Locate the cell with the specified text and output its [X, Y] center coordinate. 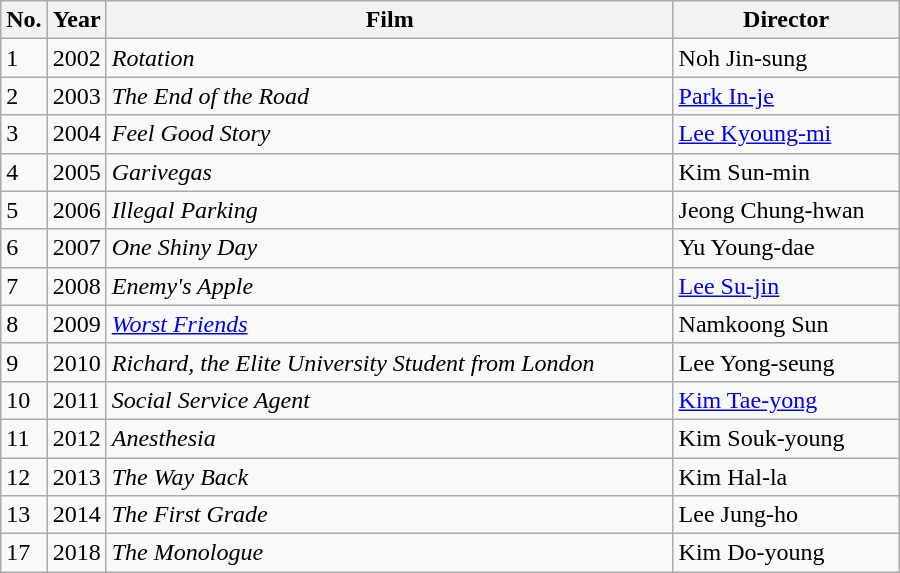
2007 [76, 248]
17 [24, 553]
Worst Friends [390, 324]
9 [24, 362]
2004 [76, 134]
Anesthesia [390, 438]
Social Service Agent [390, 400]
2011 [76, 400]
Feel Good Story [390, 134]
12 [24, 477]
Lee Kyoung-mi [786, 134]
2008 [76, 286]
One Shiny Day [390, 248]
Noh Jin-sung [786, 58]
1 [24, 58]
Kim Sun-min [786, 172]
Kim Tae-yong [786, 400]
The First Grade [390, 515]
Garivegas [390, 172]
No. [24, 20]
Yu Young-dae [786, 248]
2005 [76, 172]
13 [24, 515]
5 [24, 210]
6 [24, 248]
Namkoong Sun [786, 324]
The End of the Road [390, 96]
Lee Jung-ho [786, 515]
Rotation [390, 58]
Jeong Chung-hwan [786, 210]
2010 [76, 362]
The Monologue [390, 553]
2018 [76, 553]
2013 [76, 477]
Park In-je [786, 96]
Film [390, 20]
Illegal Parking [390, 210]
2002 [76, 58]
Kim Souk-young [786, 438]
Year [76, 20]
11 [24, 438]
10 [24, 400]
Lee Su-jin [786, 286]
2009 [76, 324]
Kim Do-young [786, 553]
Director [786, 20]
2003 [76, 96]
7 [24, 286]
Lee Yong-seung [786, 362]
Kim Hal-la [786, 477]
4 [24, 172]
2 [24, 96]
2014 [76, 515]
Enemy's Apple [390, 286]
3 [24, 134]
2006 [76, 210]
8 [24, 324]
Richard, the Elite University Student from London [390, 362]
The Way Back [390, 477]
2012 [76, 438]
